Identify which cell holds the provided text, then report its (X, Y) central coordinate. 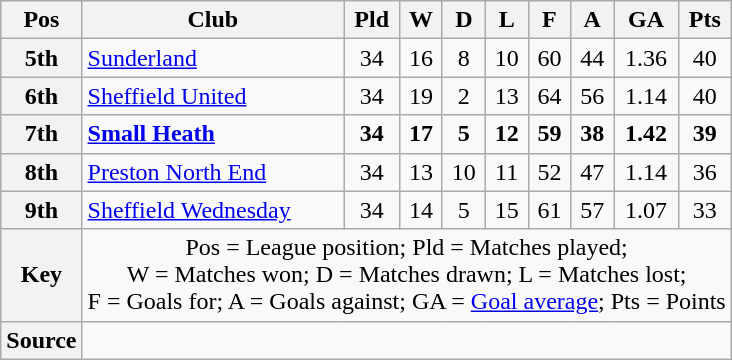
15 (506, 210)
60 (550, 58)
19 (422, 96)
9th (42, 210)
L (506, 20)
56 (592, 96)
44 (592, 58)
8 (464, 58)
GA (646, 20)
57 (592, 210)
Pos (42, 20)
Pts (704, 20)
1.07 (646, 210)
A (592, 20)
64 (550, 96)
33 (704, 210)
39 (704, 134)
Pld (372, 20)
6th (42, 96)
38 (592, 134)
7th (42, 134)
47 (592, 172)
14 (422, 210)
11 (506, 172)
59 (550, 134)
Key (42, 275)
52 (550, 172)
F (550, 20)
Small Heath (213, 134)
61 (550, 210)
Source (42, 340)
5th (42, 58)
17 (422, 134)
2 (464, 96)
36 (704, 172)
W (422, 20)
Preston North End (213, 172)
1.42 (646, 134)
Club (213, 20)
12 (506, 134)
D (464, 20)
Sunderland (213, 58)
Sheffield Wednesday (213, 210)
Sheffield United (213, 96)
1.36 (646, 58)
16 (422, 58)
8th (42, 172)
